From the cell containing the given text, extract its center point as (X, Y) coordinate. 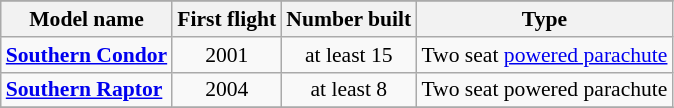
2001 (226, 55)
Model name (86, 19)
Southern Condor (86, 55)
Type (544, 19)
at least 15 (348, 55)
Southern Raptor (86, 90)
Number built (348, 19)
2004 (226, 90)
at least 8 (348, 90)
First flight (226, 19)
